Pinpoint the cell where the given text exists, returning its (X, Y) midpoint coordinate. 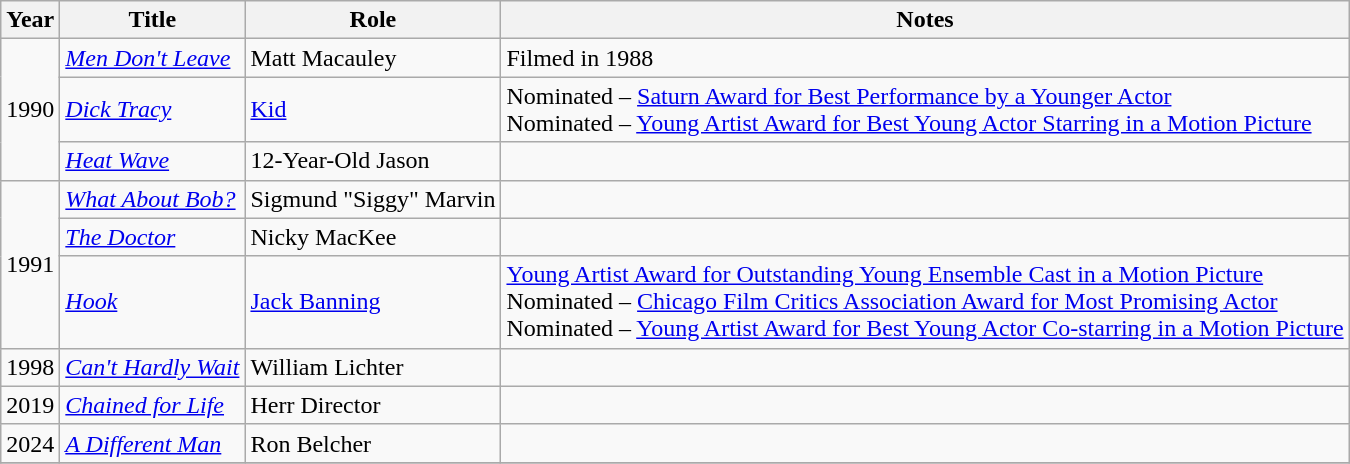
Hook (152, 302)
Role (373, 20)
William Lichter (373, 367)
1991 (30, 264)
Jack Banning (373, 302)
Can't Hardly Wait (152, 367)
Sigmund "Siggy" Marvin (373, 199)
1990 (30, 110)
Herr Director (373, 405)
Chained for Life (152, 405)
Kid (373, 110)
Nicky MacKee (373, 237)
Men Don't Leave (152, 58)
12-Year-Old Jason (373, 161)
Filmed in 1988 (925, 58)
What About Bob? (152, 199)
The Doctor (152, 237)
1998 (30, 367)
Heat Wave (152, 161)
Nominated – Saturn Award for Best Performance by a Younger ActorNominated – Young Artist Award for Best Young Actor Starring in a Motion Picture (925, 110)
Title (152, 20)
Ron Belcher (373, 443)
Matt Macauley (373, 58)
Notes (925, 20)
Year (30, 20)
Dick Tracy (152, 110)
2024 (30, 443)
A Different Man (152, 443)
2019 (30, 405)
